Locate the cell with the specified text and output its (x, y) center coordinate. 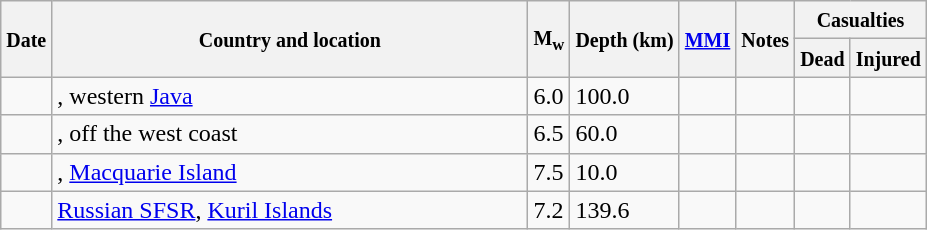
10.0 (624, 172)
7.2 (549, 210)
Dead (823, 58)
Russian SFSR, Kuril Islands (290, 210)
6.0 (549, 96)
Country and location (290, 39)
, off the west coast (290, 134)
Mw (549, 39)
139.6 (624, 210)
60.0 (624, 134)
Depth (km) (624, 39)
6.5 (549, 134)
Date (26, 39)
100.0 (624, 96)
, Macquarie Island (290, 172)
Injured (888, 58)
MMI (708, 39)
, western Java (290, 96)
Notes (766, 39)
7.5 (549, 172)
Casualties (861, 20)
